Find where the given text appears and provide that cell's center as [X, Y] coordinate. 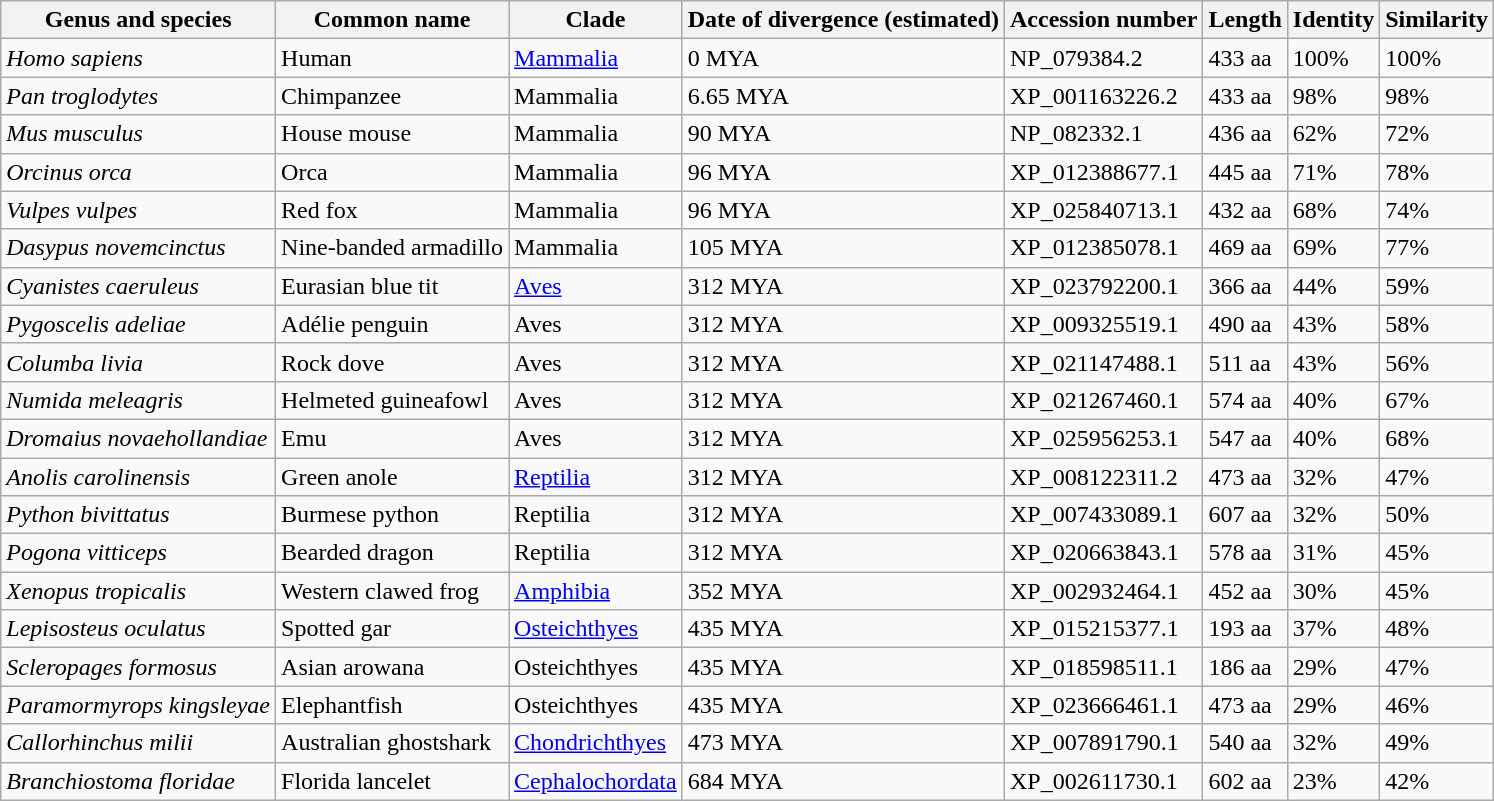
Spotted gar [392, 629]
452 aa [1245, 591]
Anolis carolinensis [138, 477]
42% [1437, 781]
578 aa [1245, 553]
XP_012385078.1 [1104, 248]
473 MYA [843, 743]
Chimpanzee [392, 96]
NP_082332.1 [1104, 134]
Human [392, 58]
XP_001163226.2 [1104, 96]
XP_015215377.1 [1104, 629]
XP_023792200.1 [1104, 286]
Western clawed frog [392, 591]
Amphibia [596, 591]
XP_021147488.1 [1104, 362]
XP_025956253.1 [1104, 438]
XP_018598511.1 [1104, 667]
Clade [596, 20]
Homo sapiens [138, 58]
Florida lancelet [392, 781]
540 aa [1245, 743]
Eurasian blue tit [392, 286]
90 MYA [843, 134]
XP_021267460.1 [1104, 400]
NP_079384.2 [1104, 58]
XP_007891790.1 [1104, 743]
574 aa [1245, 400]
XP_023666461.1 [1104, 705]
432 aa [1245, 210]
Asian arowana [392, 667]
193 aa [1245, 629]
Date of divergence (estimated) [843, 20]
78% [1437, 172]
Cyanistes caeruleus [138, 286]
Accession number [1104, 20]
366 aa [1245, 286]
Lepisosteus oculatus [138, 629]
Pogona vitticeps [138, 553]
Callorhinchus milii [138, 743]
Similarity [1437, 20]
74% [1437, 210]
Red fox [392, 210]
Rock dove [392, 362]
Length [1245, 20]
Nine-banded armadillo [392, 248]
71% [1333, 172]
37% [1333, 629]
XP_008122311.2 [1104, 477]
XP_009325519.1 [1104, 324]
31% [1333, 553]
0 MYA [843, 58]
49% [1437, 743]
Bearded dragon [392, 553]
Green anole [392, 477]
436 aa [1245, 134]
Paramormyrops kingsleyae [138, 705]
58% [1437, 324]
XP_007433089.1 [1104, 515]
Dromaius novaehollandiae [138, 438]
Scleropages formosus [138, 667]
105 MYA [843, 248]
77% [1437, 248]
XP_002932464.1 [1104, 591]
Xenopus tropicalis [138, 591]
Orca [392, 172]
XP_012388677.1 [1104, 172]
46% [1437, 705]
607 aa [1245, 515]
6.65 MYA [843, 96]
Numida meleagris [138, 400]
547 aa [1245, 438]
69% [1333, 248]
Genus and species [138, 20]
Identity [1333, 20]
445 aa [1245, 172]
186 aa [1245, 667]
72% [1437, 134]
Mus musculus [138, 134]
602 aa [1245, 781]
Dasypus novemcinctus [138, 248]
Australian ghostshark [392, 743]
Chondrichthyes [596, 743]
469 aa [1245, 248]
Python bivittatus [138, 515]
59% [1437, 286]
Cephalochordata [596, 781]
XP_002611730.1 [1104, 781]
XP_025840713.1 [1104, 210]
67% [1437, 400]
Vulpes vulpes [138, 210]
Emu [392, 438]
Columba livia [138, 362]
62% [1333, 134]
50% [1437, 515]
Orcinus orca [138, 172]
House mouse [392, 134]
Pan troglodytes [138, 96]
23% [1333, 781]
Common name [392, 20]
Helmeted guineafowl [392, 400]
490 aa [1245, 324]
56% [1437, 362]
Pygoscelis adeliae [138, 324]
Branchiostoma floridae [138, 781]
44% [1333, 286]
XP_020663843.1 [1104, 553]
30% [1333, 591]
Elephantfish [392, 705]
352 MYA [843, 591]
Adélie penguin [392, 324]
511 aa [1245, 362]
684 MYA [843, 781]
48% [1437, 629]
Burmese python [392, 515]
